Output the [x, y] coordinate of the center of the cell containing the given text.  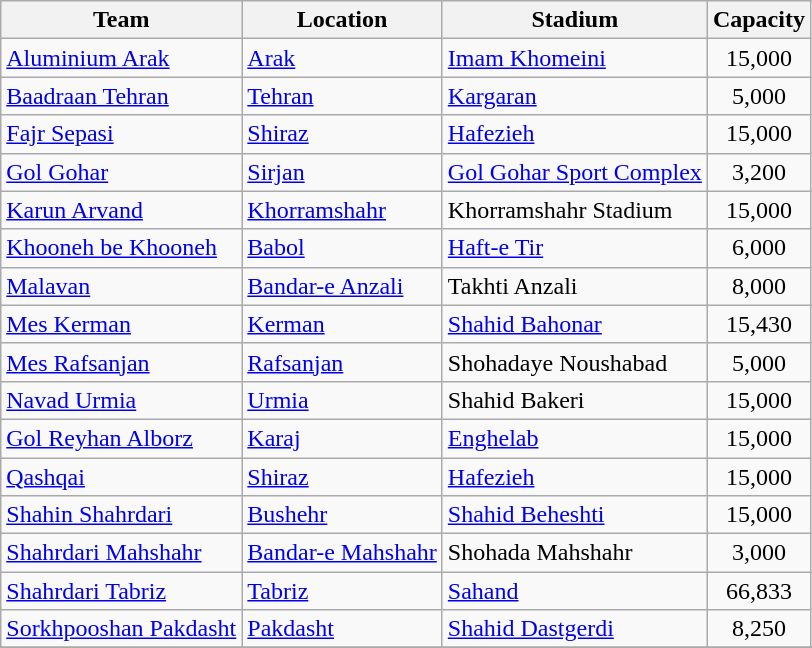
Capacity [758, 20]
Aluminium Arak [122, 58]
Shahid Dastgerdi [574, 629]
Karun Arvand [122, 210]
Sirjan [342, 172]
Bushehr [342, 515]
8,250 [758, 629]
Takhti Anzali [574, 286]
Arak [342, 58]
Tehran [342, 96]
Urmia [342, 400]
15,430 [758, 324]
Shahrdari Mahshahr [122, 553]
Khorramshahr Stadium [574, 210]
Location [342, 20]
Sorkhpooshan Pakdasht [122, 629]
Stadium [574, 20]
3,200 [758, 172]
Shahrdari Tabriz [122, 591]
Pakdasht [342, 629]
Shohada Mahshahr [574, 553]
Tabriz [342, 591]
Gol Gohar [122, 172]
Rafsanjan [342, 362]
Fajr Sepasi [122, 134]
Shahid Bahonar [574, 324]
Enghelab [574, 438]
Navad Urmia [122, 400]
6,000 [758, 248]
Mes Rafsanjan [122, 362]
Gol Gohar Sport Complex [574, 172]
8,000 [758, 286]
Shahid Bakeri [574, 400]
Qashqai [122, 477]
Kargaran [574, 96]
Khorramshahr [342, 210]
Shahid Beheshti [574, 515]
3,000 [758, 553]
Babol [342, 248]
Bandar-e Mahshahr [342, 553]
Mes Kerman [122, 324]
Haft-e Tir [574, 248]
Shohadaye Noushabad [574, 362]
Shahin Shahrdari [122, 515]
Kerman [342, 324]
66,833 [758, 591]
Team [122, 20]
Baadraan Tehran [122, 96]
Karaj [342, 438]
Malavan [122, 286]
Gol Reyhan Alborz [122, 438]
Bandar-e Anzali [342, 286]
Imam Khomeini [574, 58]
Sahand [574, 591]
Khooneh be Khooneh [122, 248]
